Pinpoint the cell where the given text exists, returning its (X, Y) midpoint coordinate. 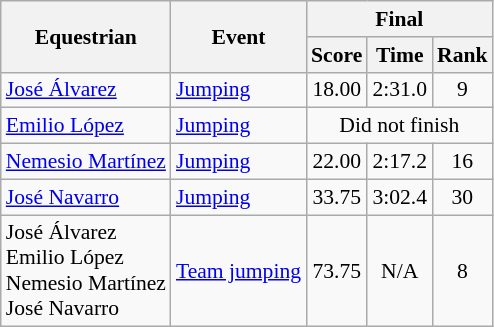
22.00 (336, 162)
33.75 (336, 197)
30 (462, 197)
Score (336, 55)
José Navarro (86, 197)
2:17.2 (400, 162)
José Álvarez Emilio López Nemesio Martínez José Navarro (86, 271)
Team jumping (238, 271)
Event (238, 36)
8 (462, 271)
Rank (462, 55)
Emilio López (86, 126)
Nemesio Martínez (86, 162)
José Álvarez (86, 90)
9 (462, 90)
16 (462, 162)
N/A (400, 271)
Final (400, 19)
3:02.4 (400, 197)
73.75 (336, 271)
2:31.0 (400, 90)
Did not finish (400, 126)
18.00 (336, 90)
Time (400, 55)
Equestrian (86, 36)
